Determine the (X, Y) coordinate at the center of the cell enclosing the given text.  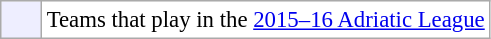
Teams that play in the 2015–16 Adriatic League (266, 20)
